Locate the cell with the specified text and output its (x, y) center coordinate. 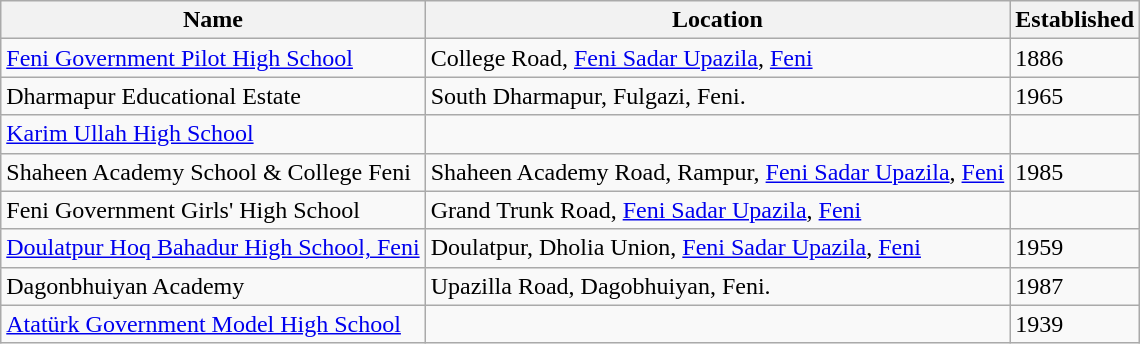
1965 (1075, 96)
Shaheen Academy Road, Rampur, Feni Sadar Upazila, Feni (718, 172)
Upazilla Road, Dagobhuiyan, Feni. (718, 286)
Doulatpur, Dholia Union, Feni Sadar Upazila, Feni (718, 248)
1987 (1075, 286)
College Road, Feni Sadar Upazila, Feni (718, 58)
Dharmapur Educational Estate (213, 96)
Doulatpur Hoq Bahadur High School, Feni (213, 248)
Established (1075, 20)
Feni Government Girls' High School (213, 210)
1886 (1075, 58)
1985 (1075, 172)
Name (213, 20)
Shaheen Academy School & College Feni (213, 172)
1959 (1075, 248)
South Dharmapur, Fulgazi, Feni. (718, 96)
Dagonbhuiyan Academy (213, 286)
Grand Trunk Road, Feni Sadar Upazila, Feni (718, 210)
Karim Ullah High School (213, 134)
1939 (1075, 324)
Atatürk Government Model High School (213, 324)
Location (718, 20)
Feni Government Pilot High School (213, 58)
